Output the (x, y) coordinate of the center of the cell containing the given text.  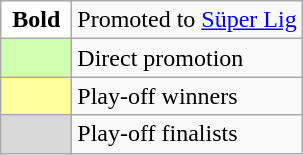
Bold (36, 20)
Play-off finalists (187, 134)
Direct promotion (187, 58)
Promoted to Süper Lig (187, 20)
Play-off winners (187, 96)
